From the cell containing the given text, extract its center point as [x, y] coordinate. 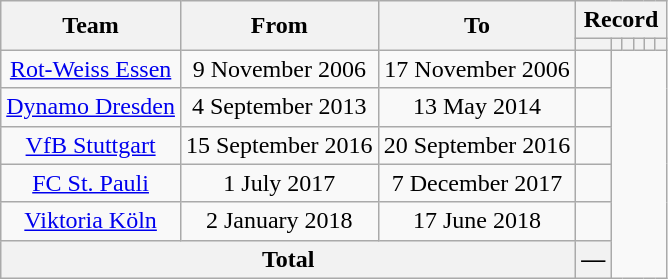
7 December 2017 [477, 183]
4 September 2013 [279, 107]
Rot-Weiss Essen [91, 69]
Record [621, 20]
— [594, 259]
Viktoria Köln [91, 221]
20 September 2016 [477, 145]
Dynamo Dresden [91, 107]
VfB Stuttgart [91, 145]
From [279, 26]
Total [288, 259]
To [477, 26]
FC St. Pauli [91, 183]
Team [91, 26]
17 June 2018 [477, 221]
2 January 2018 [279, 221]
17 November 2006 [477, 69]
1 July 2017 [279, 183]
9 November 2006 [279, 69]
15 September 2016 [279, 145]
13 May 2014 [477, 107]
